Extract the [X, Y] coordinate from the center of the cell holding the provided text.  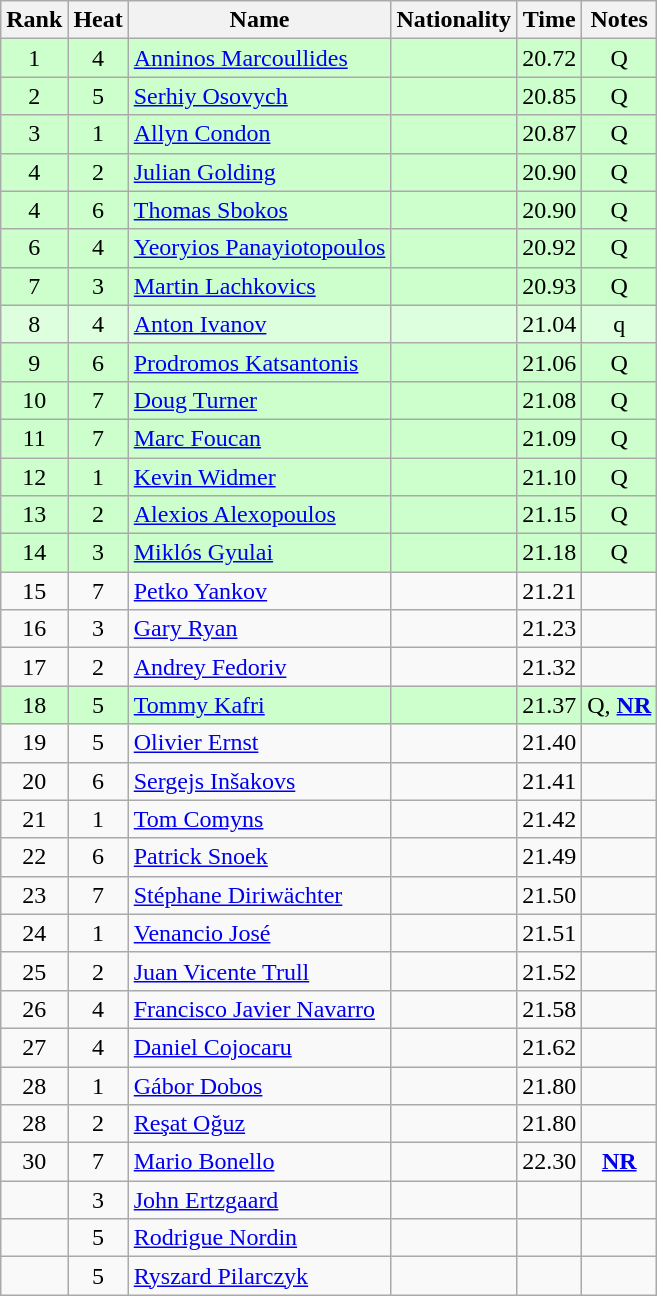
Anton Ivanov [260, 324]
Mario Bonello [260, 1162]
19 [34, 743]
14 [34, 553]
Yeoryios Panayiotopoulos [260, 248]
John Ertzgaard [260, 1200]
Marc Foucan [260, 438]
21.06 [550, 362]
21.15 [550, 515]
Julian Golding [260, 172]
Name [260, 20]
13 [34, 515]
21.41 [550, 781]
Tom Comyns [260, 819]
23 [34, 895]
Notes [620, 20]
Gábor Dobos [260, 1085]
21.09 [550, 438]
21.62 [550, 1047]
Time [550, 20]
Allyn Condon [260, 134]
Sergejs Inšakovs [260, 781]
Kevin Widmer [260, 477]
q [620, 324]
Thomas Sbokos [260, 210]
Reşat Oğuz [260, 1124]
9 [34, 362]
Martin Lachkovics [260, 286]
20.87 [550, 134]
26 [34, 1009]
21.10 [550, 477]
24 [34, 933]
Gary Ryan [260, 629]
16 [34, 629]
20.93 [550, 286]
21 [34, 819]
Juan Vicente Trull [260, 971]
21.49 [550, 857]
21.58 [550, 1009]
21.40 [550, 743]
21.04 [550, 324]
21.18 [550, 553]
Serhiy Osovych [260, 96]
22.30 [550, 1162]
10 [34, 400]
22 [34, 857]
21.51 [550, 933]
21.08 [550, 400]
Ryszard Pilarczyk [260, 1276]
Heat [98, 20]
20.85 [550, 96]
Prodromos Katsantonis [260, 362]
21.52 [550, 971]
Nationality [454, 20]
21.21 [550, 591]
Venancio José [260, 933]
Patrick Snoek [260, 857]
30 [34, 1162]
25 [34, 971]
Doug Turner [260, 400]
12 [34, 477]
Stéphane Diriwächter [260, 895]
Francisco Javier Navarro [260, 1009]
18 [34, 705]
20 [34, 781]
Olivier Ernst [260, 743]
8 [34, 324]
20.92 [550, 248]
21.37 [550, 705]
11 [34, 438]
21.50 [550, 895]
Rank [34, 20]
Miklós Gyulai [260, 553]
20.72 [550, 58]
Daniel Cojocaru [260, 1047]
Tommy Kafri [260, 705]
Alexios Alexopoulos [260, 515]
21.23 [550, 629]
17 [34, 667]
21.32 [550, 667]
Petko Yankov [260, 591]
Andrey Fedoriv [260, 667]
Rodrigue Nordin [260, 1238]
15 [34, 591]
NR [620, 1162]
27 [34, 1047]
21.42 [550, 819]
Anninos Marcoullides [260, 58]
Q, NR [620, 705]
